Identify which cell holds the provided text, then report its (X, Y) central coordinate. 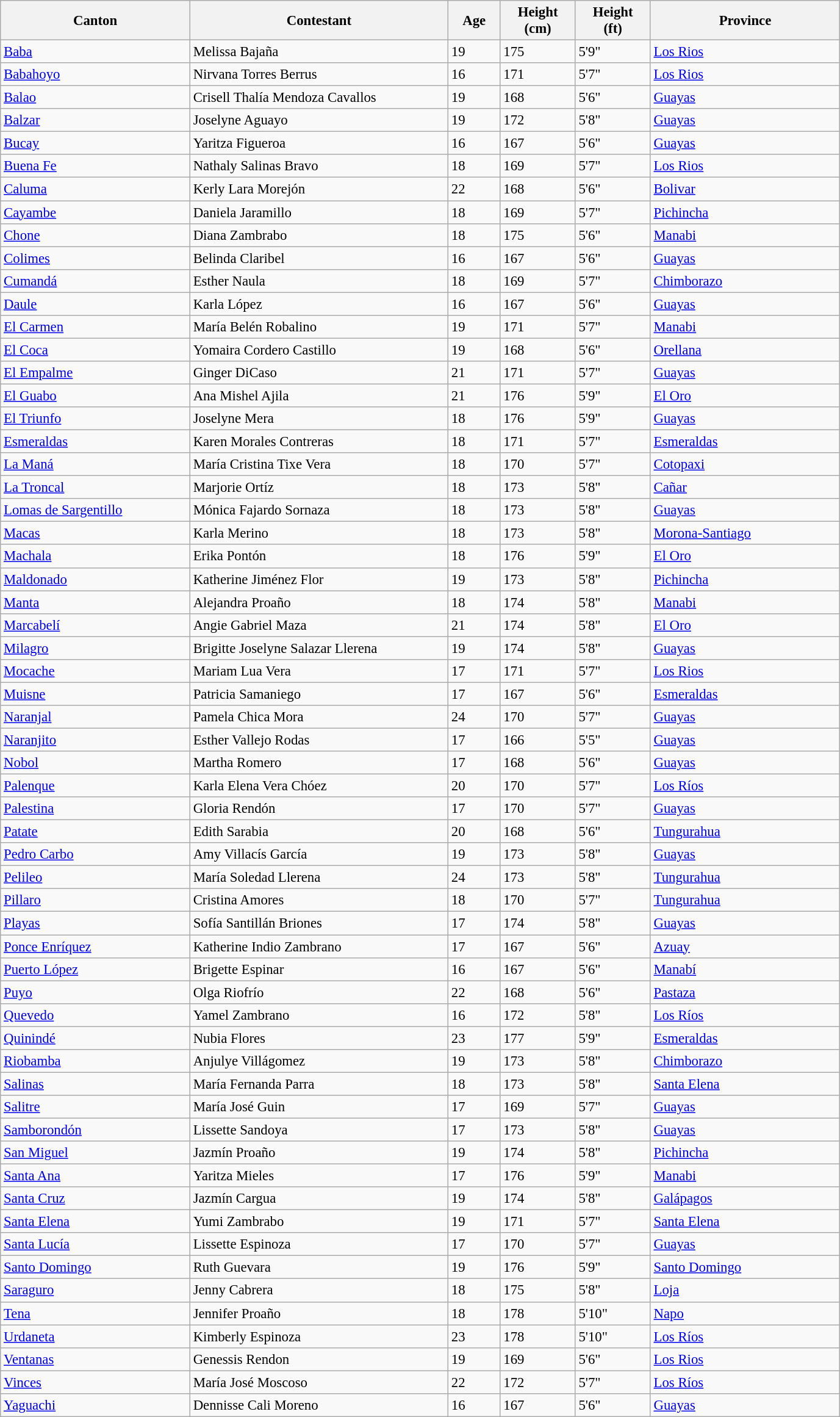
Ventanas (95, 1359)
Canton (95, 21)
Amy Villacís García (318, 854)
Height (cm) (538, 21)
Alejandra Proaño (318, 602)
Palestina (95, 809)
Muisne (95, 694)
Puyo (95, 992)
Baba (95, 52)
Jazmín Cargua (318, 1199)
Lissette Espinoza (318, 1244)
Lissette Sandoya (318, 1130)
Naranjito (95, 740)
Santa Lucía (95, 1244)
Yaritza Mieles (318, 1176)
Pastaza (745, 992)
Pamela Chica Mora (318, 717)
Esther Vallejo Rodas (318, 740)
Babahoyo (95, 74)
El Coca (95, 350)
Patricia Samaniego (318, 694)
María Fernanda Parra (318, 1084)
Quinindé (95, 1038)
Anjulye Villágomez (318, 1061)
Milagro (95, 648)
Ginger DiCaso (318, 373)
Santa Ana (95, 1176)
Buena Fe (95, 167)
Joselyne Mera (318, 419)
Brigitte Joselyne Salazar Llerena (318, 648)
Kimberly Espinoza (318, 1336)
Daniela Jaramillo (318, 212)
Balao (95, 98)
Patate (95, 832)
Karla Elena Vera Chóez (318, 786)
Puerto López (95, 969)
Karla Merino (318, 533)
El Carmen (95, 327)
Saraguro (95, 1291)
San Miguel (95, 1153)
La Troncal (95, 488)
Vinces (95, 1382)
Orellana (745, 350)
Sofía Santillán Briones (318, 923)
Pelileo (95, 878)
Cristina Amores (318, 900)
Karen Morales Contreras (318, 442)
Karla López (318, 304)
Mocache (95, 671)
Pillaro (95, 900)
María José Guin (318, 1107)
Genessis Rendon (318, 1359)
La Maná (95, 464)
Belinda Claribel (318, 258)
El Triunfo (95, 419)
El Empalme (95, 373)
Age (474, 21)
Macas (95, 533)
María Soledad Llerena (318, 878)
Jazmín Proaño (318, 1153)
Santa Cruz (95, 1199)
Tena (95, 1313)
Gloria Rendón (318, 809)
Quevedo (95, 1015)
Chone (95, 235)
Melissa Bajaña (318, 52)
Naranjal (95, 717)
María José Moscoso (318, 1382)
Salitre (95, 1107)
Ruth Guevara (318, 1267)
Morona-Santiago (745, 533)
Joselyne Aguayo (318, 120)
Balzar (95, 120)
Cañar (745, 488)
Mónica Fajardo Sornaza (318, 510)
Manabí (745, 969)
Pedro Carbo (95, 854)
María Belén Robalino (318, 327)
Cayambe (95, 212)
Dennisse Cali Moreno (318, 1405)
Jenny Cabrera (318, 1291)
Loja (745, 1291)
Angie Gabriel Maza (318, 625)
Samborondón (95, 1130)
Riobamba (95, 1061)
5'5" (612, 740)
Playas (95, 923)
Salinas (95, 1084)
Yamel Zambrano (318, 1015)
Bolivar (745, 189)
Nobol (95, 763)
Urdaneta (95, 1336)
Mariam Lua Vera (318, 671)
Province (745, 21)
Marjorie Ortíz (318, 488)
Cotopaxi (745, 464)
Caluma (95, 189)
Contestant (318, 21)
Height (ft) (612, 21)
El Guabo (95, 395)
166 (538, 740)
Nathaly Salinas Bravo (318, 167)
Manta (95, 602)
Yomaira Cordero Castillo (318, 350)
Jennifer Proaño (318, 1313)
Cumandá (95, 281)
Marcabelí (95, 625)
María Cristina Tixe Vera (318, 464)
Yumi Zambrabo (318, 1222)
Yaritza Figueroa (318, 143)
Erika Pontón (318, 557)
Martha Romero (318, 763)
Nubia Flores (318, 1038)
Olga Riofrío (318, 992)
Esther Naula (318, 281)
Galápagos (745, 1199)
Azuay (745, 946)
Katherine Indio Zambrano (318, 946)
Napo (745, 1313)
Lomas de Sargentillo (95, 510)
177 (538, 1038)
Palenque (95, 786)
Edith Sarabia (318, 832)
Brigette Espinar (318, 969)
Nirvana Torres Berrus (318, 74)
Ana Mishel Ajila (318, 395)
Bucay (95, 143)
Crisell Thalía Mendoza Cavallos (318, 98)
Ponce Enríquez (95, 946)
Kerly Lara Morejón (318, 189)
Katherine Jiménez Flor (318, 579)
Machala (95, 557)
Maldonado (95, 579)
Yaguachi (95, 1405)
Diana Zambrabo (318, 235)
Daule (95, 304)
Colimes (95, 258)
